Provide the (X, Y) coordinate of the cell's center where the given text is located.  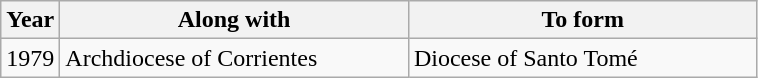
Along with (234, 20)
1979 (30, 58)
Diocese of Santo Tomé (582, 58)
Archdiocese of Corrientes (234, 58)
To form (582, 20)
Year (30, 20)
